Identify which cell holds the provided text, then report its (x, y) central coordinate. 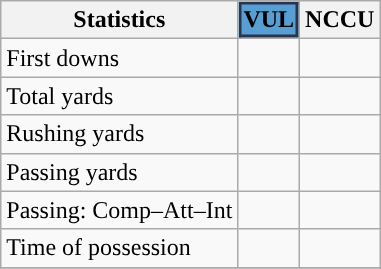
Time of possession (120, 248)
Passing: Comp–Att–Int (120, 210)
First downs (120, 58)
NCCU (340, 20)
Total yards (120, 96)
Passing yards (120, 172)
Statistics (120, 20)
Rushing yards (120, 134)
VUL (269, 20)
